Provide the [x, y] coordinate of the cell's center where the given text is located.  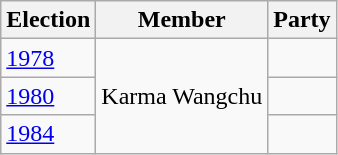
1980 [48, 96]
1984 [48, 134]
Party [302, 20]
1978 [48, 58]
Election [48, 20]
Karma Wangchu [182, 96]
Member [182, 20]
